Extract the [X, Y] coordinate from the center of the cell holding the provided text.  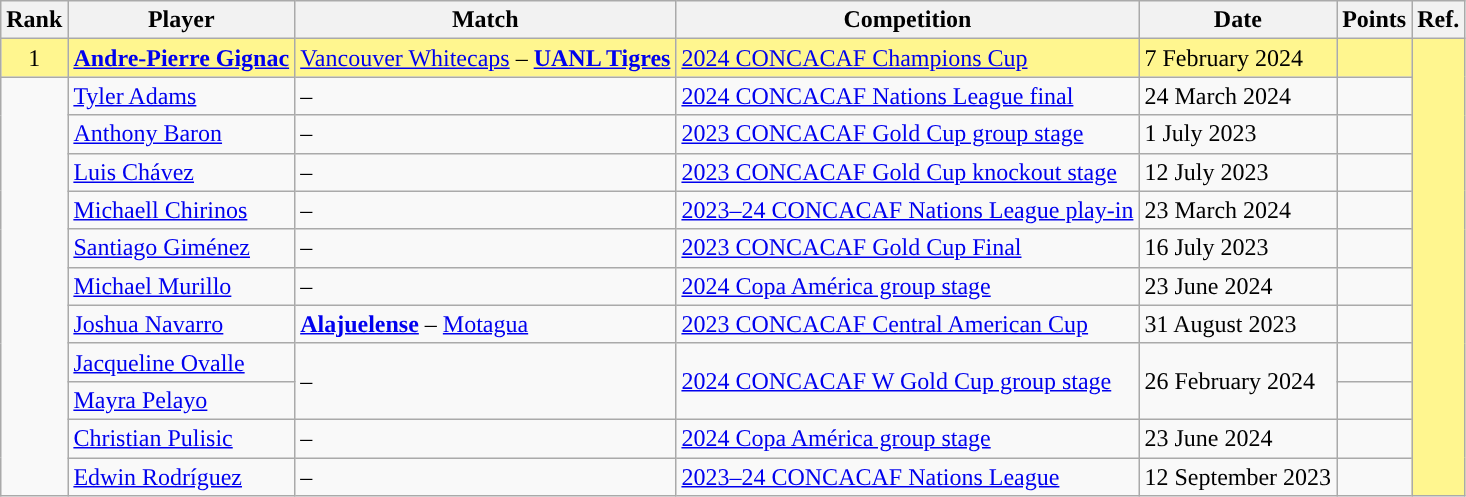
Ref. [1438, 20]
Player [182, 20]
2024 CONCACAF Nations League final [908, 96]
26 February 2024 [1238, 381]
Jacqueline Ovalle [182, 362]
2024 CONCACAF W Gold Cup group stage [908, 381]
24 March 2024 [1238, 96]
23 March 2024 [1238, 210]
1 July 2023 [1238, 134]
2023 CONCACAF Gold Cup group stage [908, 134]
Luis Chávez [182, 172]
Michaell Chirinos [182, 210]
Vancouver Whitecaps – UANL Tigres [486, 58]
Date [1238, 20]
Andre-Pierre Gignac [182, 58]
Rank [34, 20]
Tyler Adams [182, 96]
1 [34, 58]
2023–24 CONCACAF Nations League [908, 477]
16 July 2023 [1238, 248]
12 July 2023 [1238, 172]
Match [486, 20]
Santiago Giménez [182, 248]
Competition [908, 20]
2024 CONCACAF Champions Cup [908, 58]
Anthony Baron [182, 134]
Joshua Navarro [182, 324]
Michael Murillo [182, 286]
Alajuelense – Motagua [486, 324]
Mayra Pelayo [182, 400]
2023 CONCACAF Gold Cup knockout stage [908, 172]
Edwin Rodríguez [182, 477]
7 February 2024 [1238, 58]
Christian Pulisic [182, 438]
31 August 2023 [1238, 324]
2023 CONCACAF Central American Cup [908, 324]
2023 CONCACAF Gold Cup Final [908, 248]
Points [1374, 20]
2023–24 CONCACAF Nations League play-in [908, 210]
12 September 2023 [1238, 477]
